Capture the cell that displays the provided text and extract its (x, y) central coordinate. 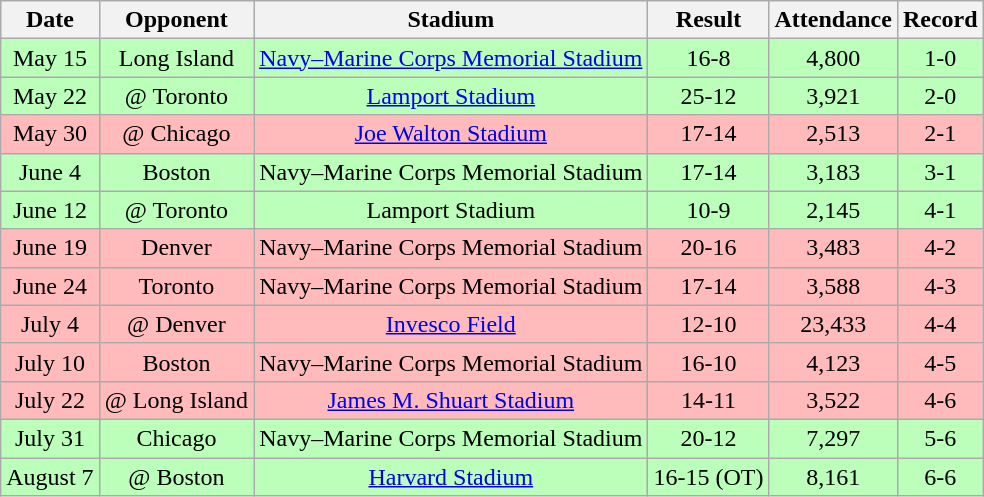
3,588 (833, 286)
James M. Shuart Stadium (451, 400)
20-16 (708, 248)
June 24 (50, 286)
3,921 (833, 96)
July 10 (50, 362)
Denver (176, 248)
25-12 (708, 96)
4-5 (940, 362)
3,483 (833, 248)
10-9 (708, 210)
5-6 (940, 438)
May 30 (50, 134)
Attendance (833, 20)
6-6 (940, 477)
July 31 (50, 438)
4-3 (940, 286)
Stadium (451, 20)
@ Chicago (176, 134)
3,183 (833, 172)
@ Boston (176, 477)
12-10 (708, 324)
May 22 (50, 96)
Chicago (176, 438)
Opponent (176, 20)
2-0 (940, 96)
May 15 (50, 58)
16-15 (OT) (708, 477)
@ Long Island (176, 400)
August 7 (50, 477)
Record (940, 20)
June 4 (50, 172)
4-6 (940, 400)
14-11 (708, 400)
2,145 (833, 210)
2,513 (833, 134)
Invesco Field (451, 324)
7,297 (833, 438)
4-4 (940, 324)
June 12 (50, 210)
@ Denver (176, 324)
Date (50, 20)
Result (708, 20)
4-1 (940, 210)
July 22 (50, 400)
20-12 (708, 438)
4,123 (833, 362)
1-0 (940, 58)
16-8 (708, 58)
Joe Walton Stadium (451, 134)
3,522 (833, 400)
Toronto (176, 286)
4,800 (833, 58)
Long Island (176, 58)
8,161 (833, 477)
2-1 (940, 134)
3-1 (940, 172)
Harvard Stadium (451, 477)
16-10 (708, 362)
June 19 (50, 248)
23,433 (833, 324)
July 4 (50, 324)
4-2 (940, 248)
